Scan for the cell matching the given text and deliver its [x, y] coordinate at center. 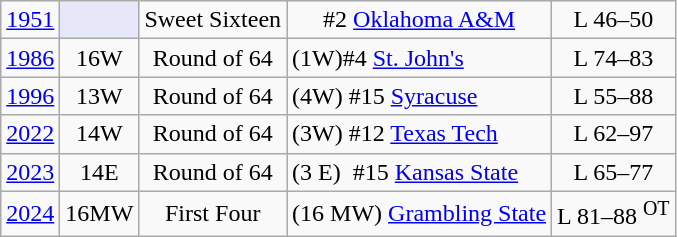
2023 [30, 172]
(16 MW) Grambling State [420, 214]
First Four [213, 214]
14W [100, 134]
(4W) #15 Syracuse [420, 96]
2024 [30, 214]
16MW [100, 214]
L 46–50 [614, 20]
1951 [30, 20]
L 65–77 [614, 172]
L 74–83 [614, 58]
L 55–88 [614, 96]
L 81–88 OT [614, 214]
Sweet Sixteen [213, 20]
(3 E) #15 Kansas State [420, 172]
(1W)#4 St. John's [420, 58]
14E [100, 172]
1986 [30, 58]
#2 Oklahoma A&M [420, 20]
16W [100, 58]
1996 [30, 96]
L 62–97 [614, 134]
2022 [30, 134]
(3W) #12 Texas Tech [420, 134]
13W [100, 96]
